From the cell containing the given text, extract its center point as (X, Y) coordinate. 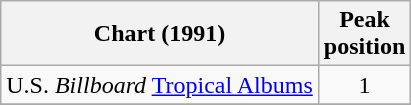
Chart (1991) (160, 34)
U.S. Billboard Tropical Albums (160, 85)
1 (364, 85)
Peakposition (364, 34)
